Return the [x, y] coordinate for the center point of the cell that contains the specified text.  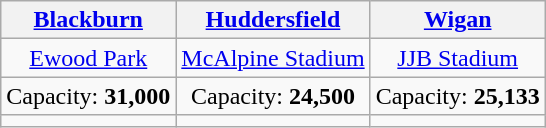
JJB Stadium [458, 58]
Capacity: 25,133 [458, 96]
Ewood Park [88, 58]
Huddersfield [273, 20]
Wigan [458, 20]
Capacity: 31,000 [88, 96]
Blackburn [88, 20]
McAlpine Stadium [273, 58]
Capacity: 24,500 [273, 96]
